Extract the [x, y] coordinate from the center of the cell holding the provided text.  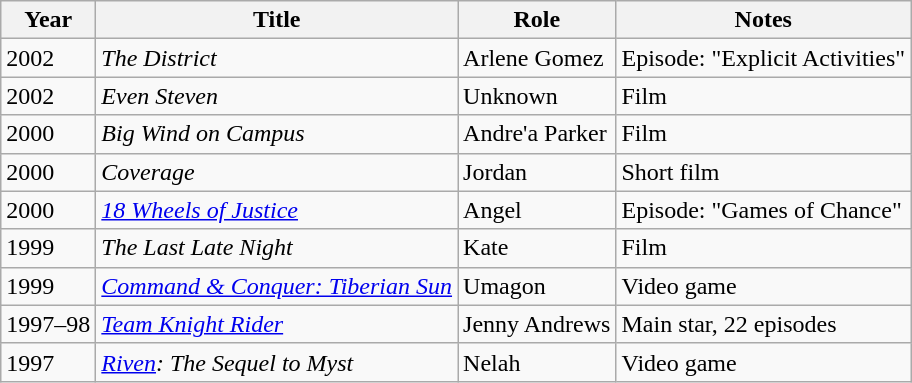
Nelah [537, 362]
18 Wheels of Justice [277, 210]
Notes [764, 20]
1997–98 [48, 324]
Title [277, 20]
Even Steven [277, 96]
Coverage [277, 172]
The Last Late Night [277, 248]
Team Knight Rider [277, 324]
Jordan [537, 172]
Riven: The Sequel to Myst [277, 362]
Short film [764, 172]
Episode: "Explicit Activities" [764, 58]
Unknown [537, 96]
Kate [537, 248]
Umagon [537, 286]
Arlene Gomez [537, 58]
Year [48, 20]
Angel [537, 210]
The District [277, 58]
1997 [48, 362]
Main star, 22 episodes [764, 324]
Role [537, 20]
Episode: "Games of Chance" [764, 210]
Big Wind on Campus [277, 134]
Andre'a Parker [537, 134]
Jenny Andrews [537, 324]
Command & Conquer: Tiberian Sun [277, 286]
